Find where the given text appears and provide that cell's center as (x, y) coordinate. 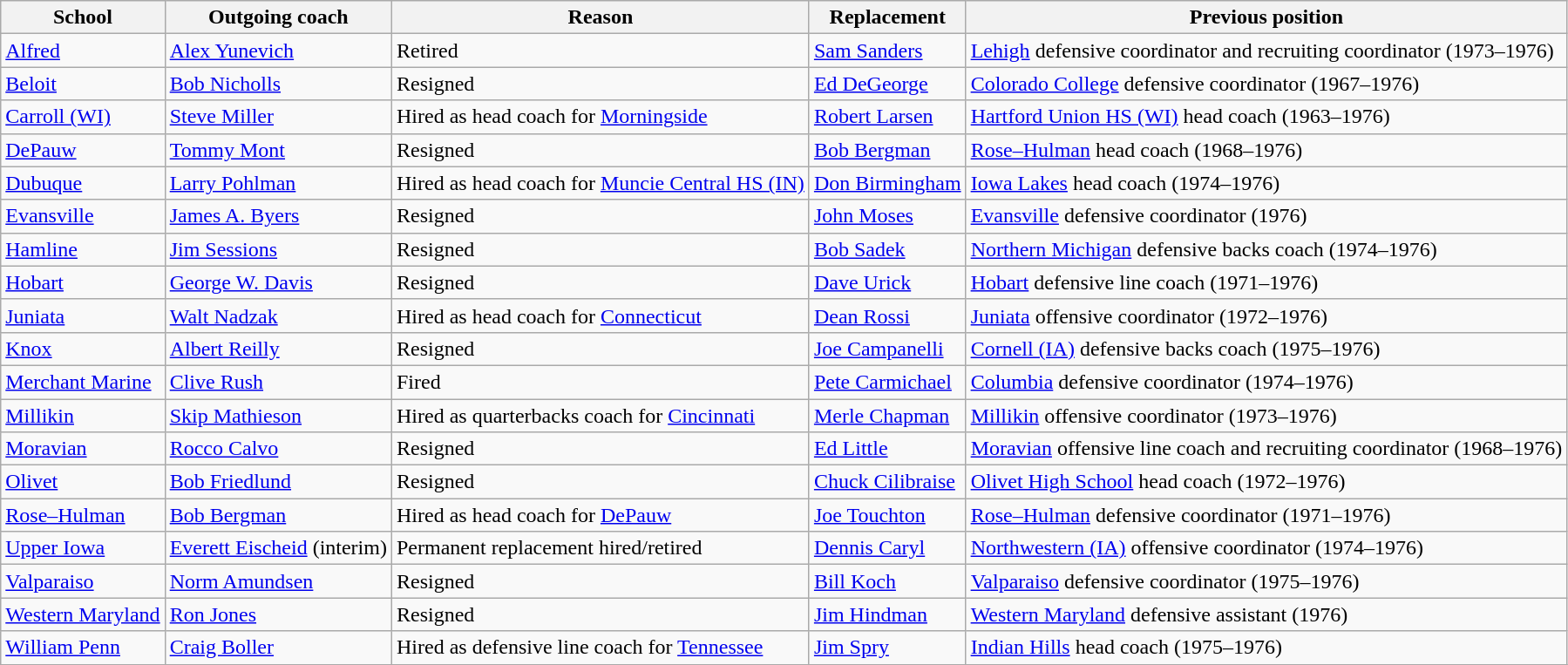
Dennis Caryl (887, 548)
Rocco Calvo (278, 449)
Sam Sanders (887, 51)
Bob Friedlund (278, 482)
Hired as defensive line coach for Tennessee (600, 648)
Hired as head coach for Connecticut (600, 316)
Jim Spry (887, 648)
Northwestern (IA) offensive coordinator (1974–1976) (1266, 548)
Merle Chapman (887, 416)
Knox (83, 349)
Merchant Marine (83, 382)
Olivet (83, 482)
William Penn (83, 648)
Hobart defensive line coach (1971–1976) (1266, 282)
John Moses (887, 216)
Joe Campanelli (887, 349)
DePauw (83, 150)
Valparaiso (83, 581)
Millikin (83, 416)
Juniata offensive coordinator (1972–1976) (1266, 316)
Bob Nicholls (278, 84)
Jim Hindman (887, 614)
Ed DeGeorge (887, 84)
Dean Rossi (887, 316)
Ron Jones (278, 614)
Indian Hills head coach (1975–1976) (1266, 648)
Hamline (83, 249)
Alex Yunevich (278, 51)
Joe Touchton (887, 515)
Retired (600, 51)
Reason (600, 17)
Jim Sessions (278, 249)
Robert Larsen (887, 117)
Bob Sadek (887, 249)
James A. Byers (278, 216)
Hartford Union HS (WI) head coach (1963–1976) (1266, 117)
Northern Michigan defensive backs coach (1974–1976) (1266, 249)
George W. Davis (278, 282)
Dubuque (83, 183)
Skip Mathieson (278, 416)
Carroll (WI) (83, 117)
Craig Boller (278, 648)
Western Maryland defensive assistant (1976) (1266, 614)
Tommy Mont (278, 150)
Alfred (83, 51)
Lehigh defensive coordinator and recruiting coordinator (1973–1976) (1266, 51)
Hobart (83, 282)
Hired as head coach for Muncie Central HS (IN) (600, 183)
Colorado College defensive coordinator (1967–1976) (1266, 84)
Permanent replacement hired/retired (600, 548)
Columbia defensive coordinator (1974–1976) (1266, 382)
Cornell (IA) defensive backs coach (1975–1976) (1266, 349)
Steve Miller (278, 117)
Evansville (83, 216)
Dave Urick (887, 282)
Western Maryland (83, 614)
Evansville defensive coordinator (1976) (1266, 216)
Juniata (83, 316)
Walt Nadzak (278, 316)
Hired as head coach for Morningside (600, 117)
Bill Koch (887, 581)
Upper Iowa (83, 548)
Clive Rush (278, 382)
Larry Pohlman (278, 183)
Fired (600, 382)
Millikin offensive coordinator (1973–1976) (1266, 416)
Rose–Hulman defensive coordinator (1971–1976) (1266, 515)
Don Birmingham (887, 183)
Rose–Hulman (83, 515)
Pete Carmichael (887, 382)
Hired as quarterbacks coach for Cincinnati (600, 416)
Albert Reilly (278, 349)
Norm Amundsen (278, 581)
Everett Eischeid (interim) (278, 548)
Olivet High School head coach (1972–1976) (1266, 482)
Replacement (887, 17)
Previous position (1266, 17)
Valparaiso defensive coordinator (1975–1976) (1266, 581)
School (83, 17)
Outgoing coach (278, 17)
Moravian offensive line coach and recruiting coordinator (1968–1976) (1266, 449)
Iowa Lakes head coach (1974–1976) (1266, 183)
Chuck Cilibraise (887, 482)
Hired as head coach for DePauw (600, 515)
Rose–Hulman head coach (1968–1976) (1266, 150)
Moravian (83, 449)
Beloit (83, 84)
Ed Little (887, 449)
